Find where the given text appears and provide that cell's center as [X, Y] coordinate. 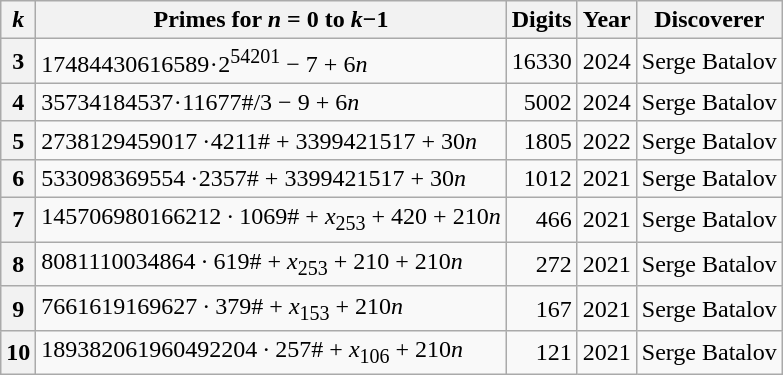
16330 [542, 62]
272 [542, 264]
121 [542, 353]
6 [18, 178]
5002 [542, 102]
145706980166212 · 1069# + x253 + 420 + 210n [271, 220]
167 [542, 308]
Primes for n = 0 to k−1 [271, 20]
35734184537 · 11677#/3 − 9 + 6n [271, 102]
1012 [542, 178]
k [18, 20]
466 [542, 220]
Year [606, 20]
2738129459017 · 4211# + 3399421517 + 30n [271, 140]
189382061960492204 · 257# + x106 + 210n [271, 353]
4 [18, 102]
8081110034864 · 619# + x253 + 210 + 210n [271, 264]
10 [18, 353]
7661619169627 · 379# + x153 + 210n [271, 308]
2022 [606, 140]
1805 [542, 140]
5 [18, 140]
533098369554 · 2357# + 3399421517 + 30n [271, 178]
3 [18, 62]
7 [18, 220]
8 [18, 264]
Discoverer [709, 20]
9 [18, 308]
Digits [542, 20]
17484430616589 · 254201 − 7 + 6n [271, 62]
